Capture the cell that displays the provided text and extract its [x, y] central coordinate. 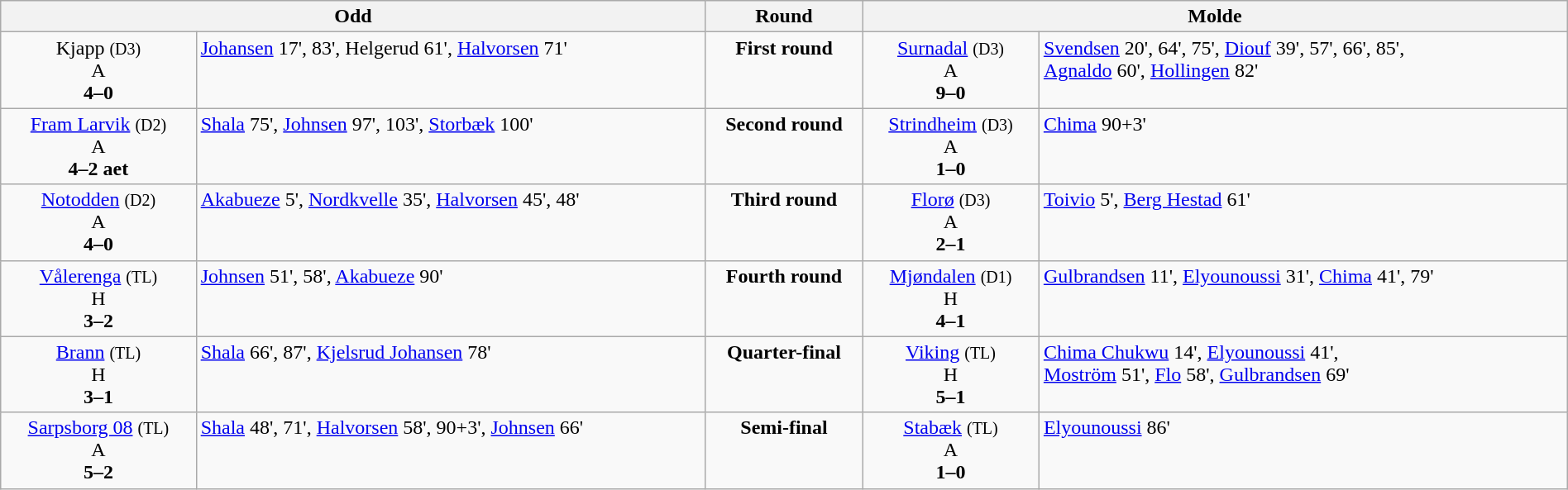
Brann (TL)H3–1 [98, 374]
Surnadal (D3)A9–0 [951, 70]
First round [784, 70]
Fram Larvik (D2)A4–2 aet [98, 146]
Shala 75', Johnsen 97', 103', Storbæk 100' [451, 146]
Vålerenga (TL)H3–2 [98, 298]
Johansen 17', 83', Helgerud 61', Halvorsen 71' [451, 70]
Third round [784, 222]
Notodden (D2)A4–0 [98, 222]
Odd [353, 17]
Svendsen 20', 64', 75', Diouf 39', 57', 66', 85', Agnaldo 60', Hollingen 82' [1303, 70]
Sarpsborg 08 (TL)A5–2 [98, 450]
Kjapp (D3)A4–0 [98, 70]
Molde [1216, 17]
Shala 66', 87', Kjelsrud Johansen 78' [451, 374]
Chima 90+3' [1303, 146]
Shala 48', 71', Halvorsen 58', 90+3', Johnsen 66' [451, 450]
Strindheim (D3)A1–0 [951, 146]
Toivio 5', Berg Hestad 61' [1303, 222]
Mjøndalen (D1)H4–1 [951, 298]
Chima Chukwu 14', Elyounoussi 41', Moström 51', Flo 58', Gulbrandsen 69' [1303, 374]
Viking (TL)H5–1 [951, 374]
Elyounoussi 86' [1303, 450]
Stabæk (TL)A1–0 [951, 450]
Gulbrandsen 11', Elyounoussi 31', Chima 41', 79' [1303, 298]
Florø (D3)A2–1 [951, 222]
Semi-final [784, 450]
Quarter-final [784, 374]
Fourth round [784, 298]
Second round [784, 146]
Akabueze 5', Nordkvelle 35', Halvorsen 45', 48' [451, 222]
Round [784, 17]
Johnsen 51', 58', Akabueze 90' [451, 298]
